Locate the cell with the specified text and output its (X, Y) center coordinate. 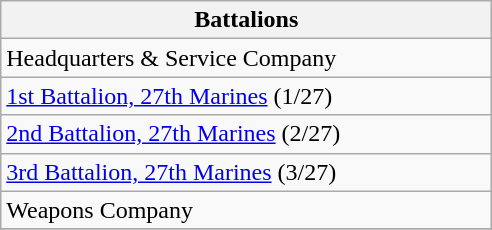
Battalions (246, 20)
Weapons Company (246, 210)
Headquarters & Service Company (246, 58)
1st Battalion, 27th Marines (1/27) (246, 96)
3rd Battalion, 27th Marines (3/27) (246, 172)
2nd Battalion, 27th Marines (2/27) (246, 134)
